Return the [x, y] coordinate for the center point of the cell that contains the specified text.  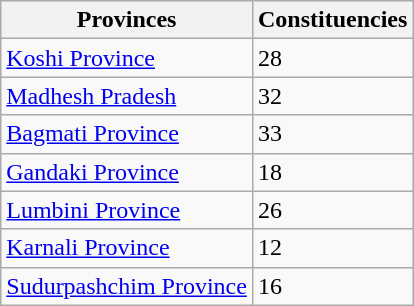
Lumbini Province [127, 210]
16 [332, 286]
Madhesh Pradesh [127, 96]
Koshi Province [127, 58]
12 [332, 248]
26 [332, 210]
32 [332, 96]
28 [332, 58]
Provinces [127, 20]
33 [332, 134]
Bagmati Province [127, 134]
18 [332, 172]
Karnali Province [127, 248]
Sudurpashchim Province [127, 286]
Gandaki Province [127, 172]
Constituencies [332, 20]
